Return [X, Y] of the center of cell containing provided text 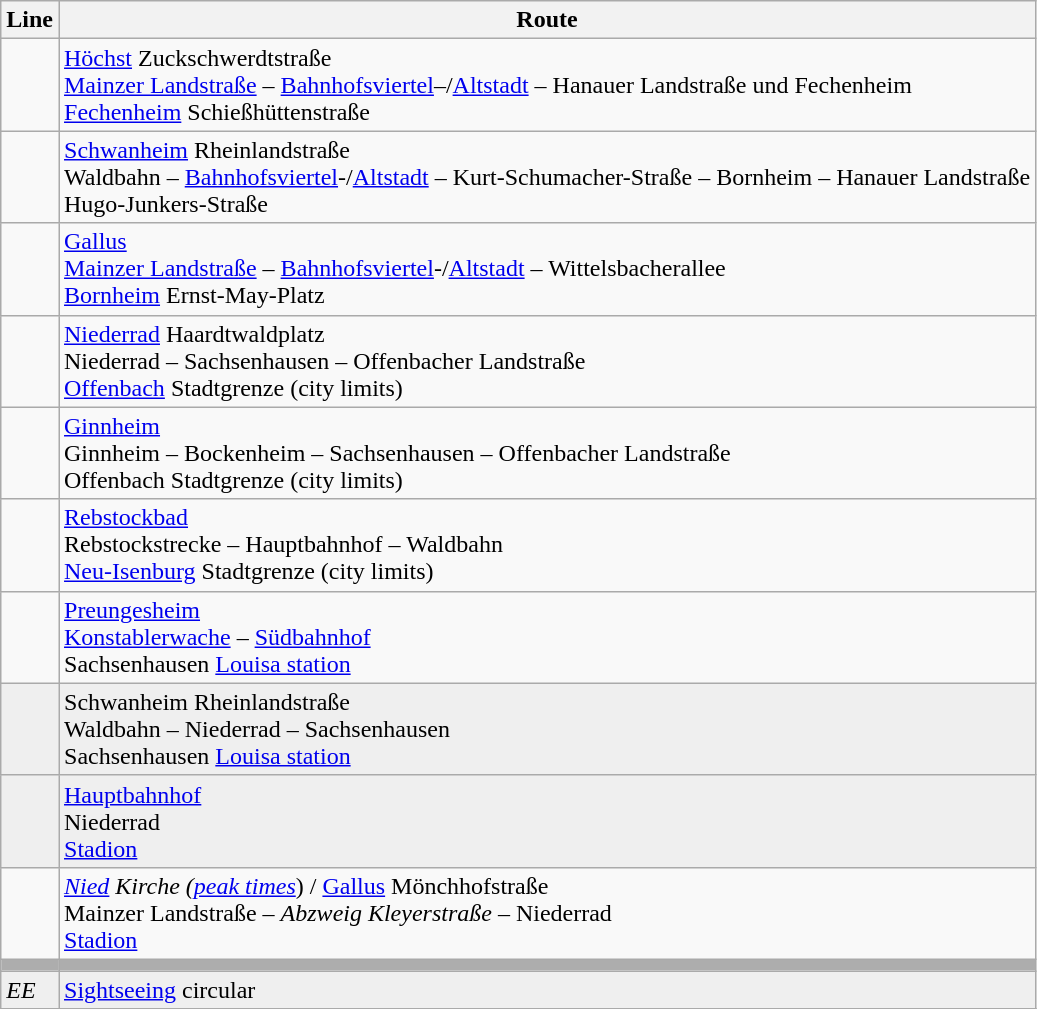
Schwanheim Rheinlandstraße Waldbahn – Bahnhofsviertel-/Altstadt – Kurt-Schumacher-Straße – Bornheim – Hanauer Landstraße Hugo-Junkers-Straße [546, 177]
Nied Kirche (peak times) / Gallus Mönchhofstraße Mainzer Landstraße – Abzweig Kleyerstraße – Niederrad Stadion [546, 913]
EE [30, 989]
Preungesheim Konstablerwache – Südbahnhof Sachsenhausen Louisa station [546, 637]
Ginnheim Ginnheim – Bockenheim – Sachsenhausen – Offenbacher Landstraße Offenbach Stadtgrenze (city limits) [546, 453]
Sightseeing circular [546, 989]
Niederrad Haardtwaldplatz Niederrad – Sachsenhausen – Offenbacher Landstraße Offenbach Stadtgrenze (city limits) [546, 361]
Line [30, 20]
Höchst Zuckschwerdtstraße Mainzer Landstraße – Bahnhofsviertel–/Altstadt – Hanauer Landstraße und Fechenheim Fechenheim Schießhüttenstraße [546, 85]
Route [546, 20]
Gallus Mainzer Landstraße – Bahnhofsviertel-/Altstadt – Wittelsbacherallee Bornheim Ernst-May-Platz [546, 269]
Hauptbahnhof Niederrad Stadion [546, 821]
Schwanheim Rheinlandstraße Waldbahn – Niederrad – Sachsenhausen Sachsenhausen Louisa station [546, 729]
Rebstockbad Rebstockstrecke – Hauptbahnhof – Waldbahn Neu-Isenburg Stadtgrenze (city limits) [546, 545]
